Find where the given text appears and provide that cell's center as [X, Y] coordinate. 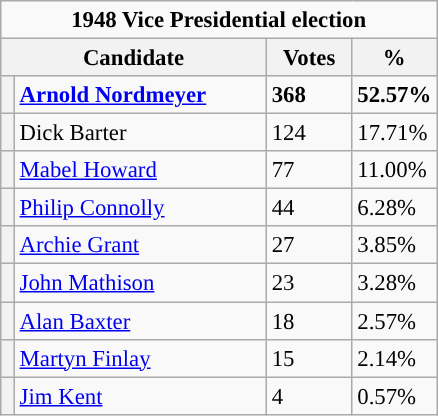
27 [309, 245]
18 [309, 321]
77 [309, 170]
Candidate [134, 58]
4 [309, 396]
Arnold Nordmeyer [140, 95]
1948 Vice Presidential election [219, 20]
52.57% [394, 95]
Alan Baxter [140, 321]
3.28% [394, 283]
Archie Grant [140, 245]
2.14% [394, 358]
17.71% [394, 133]
% [394, 58]
Votes [309, 58]
Philip Connolly [140, 208]
368 [309, 95]
44 [309, 208]
2.57% [394, 321]
Mabel Howard [140, 170]
Martyn Finlay [140, 358]
0.57% [394, 396]
23 [309, 283]
Dick Barter [140, 133]
11.00% [394, 170]
3.85% [394, 245]
124 [309, 133]
15 [309, 358]
6.28% [394, 208]
John Mathison [140, 283]
Jim Kent [140, 396]
